For the text-containing cell, return its midpoint in (x, y) coordinate format. 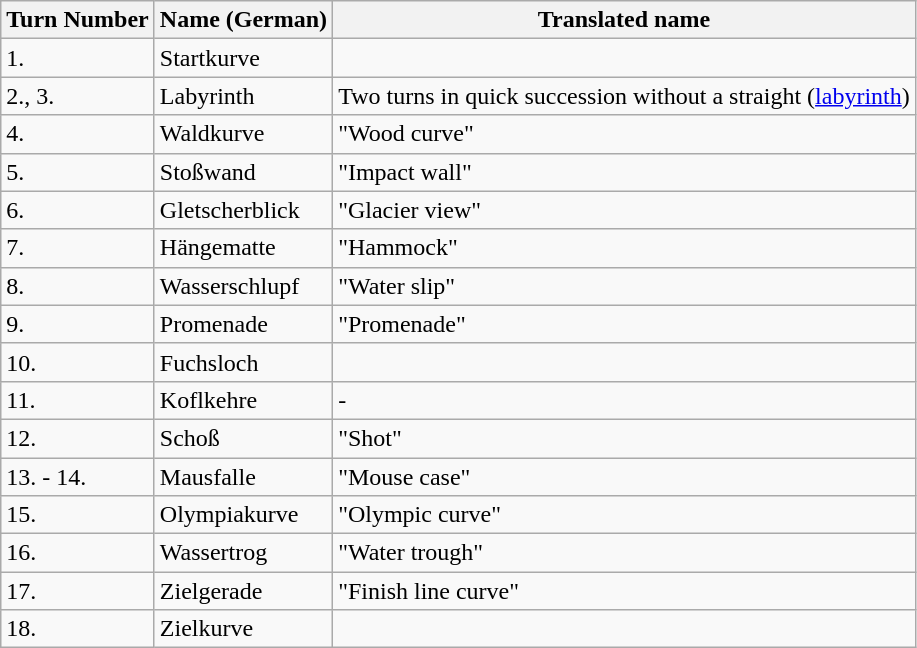
Wasserschlupf (243, 286)
Stoßwand (243, 172)
2., 3. (78, 96)
Fuchsloch (243, 362)
Mausfalle (243, 477)
Turn Number (78, 20)
"Water slip" (624, 286)
9. (78, 324)
Promenade (243, 324)
Zielgerade (243, 591)
Olympiakurve (243, 515)
Hängematte (243, 248)
"Wood curve" (624, 134)
13. - 14. (78, 477)
Two turns in quick succession without a straight (labyrinth) (624, 96)
1. (78, 58)
"Water trough" (624, 553)
Koflkehre (243, 400)
8. (78, 286)
Zielkurve (243, 629)
Schoß (243, 438)
Startkurve (243, 58)
15. (78, 515)
4. (78, 134)
17. (78, 591)
Translated name (624, 20)
7. (78, 248)
"Hammock" (624, 248)
"Finish line curve" (624, 591)
"Olympic curve" (624, 515)
Wassertrog (243, 553)
- (624, 400)
"Shot" (624, 438)
11. (78, 400)
6. (78, 210)
16. (78, 553)
5. (78, 172)
Name (German) (243, 20)
Waldkurve (243, 134)
Labyrinth (243, 96)
"Mouse case" (624, 477)
"Impact wall" (624, 172)
"Glacier view" (624, 210)
18. (78, 629)
10. (78, 362)
Gletscherblick (243, 210)
12. (78, 438)
"Promenade" (624, 324)
